Search for the cell housing the specified text and yield its (X, Y) center coordinate. 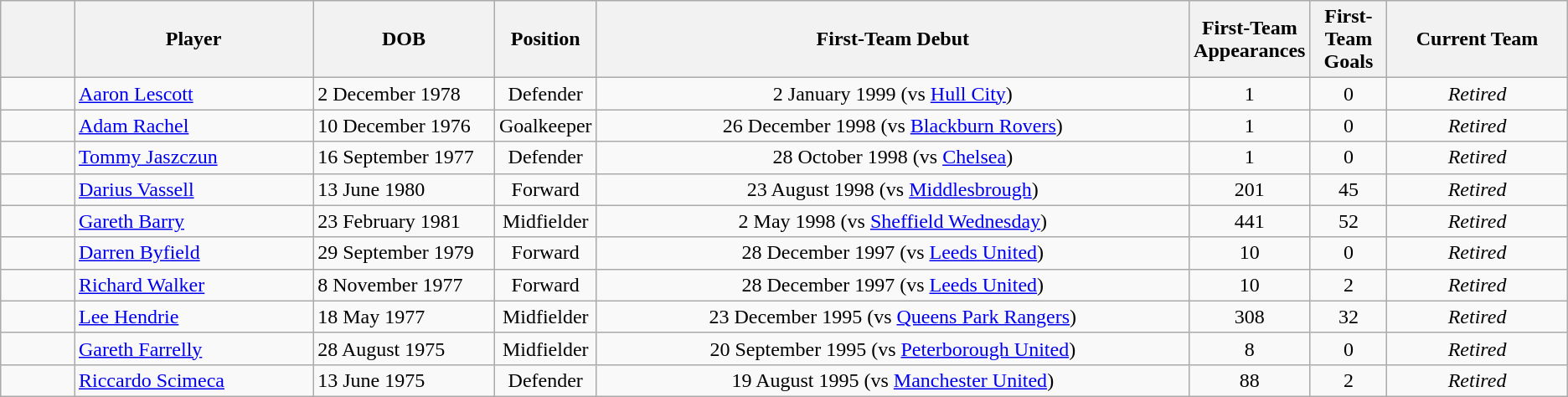
Player (193, 39)
23 August 1998 (vs Middlesbrough) (893, 189)
First-Team Goals (1349, 39)
20 September 1995 (vs Peterborough United) (893, 348)
10 December 1976 (404, 126)
29 September 1979 (404, 253)
DOB (404, 39)
23 December 1995 (vs Queens Park Rangers) (893, 317)
2 May 1998 (vs Sheffield Wednesday) (893, 221)
Darren Byfield (193, 253)
13 June 1980 (404, 189)
Gareth Farrelly (193, 348)
201 (1250, 189)
23 February 1981 (404, 221)
Aaron Lescott (193, 94)
26 December 1998 (vs Blackburn Rovers) (893, 126)
28 October 1998 (vs Chelsea) (893, 157)
28 August 1975 (404, 348)
45 (1349, 189)
2 January 1999 (vs Hull City) (893, 94)
Darius Vassell (193, 189)
First-Team Appearances (1250, 39)
Adam Rachel (193, 126)
13 June 1975 (404, 380)
19 August 1995 (vs Manchester United) (893, 380)
8 (1250, 348)
Current Team (1478, 39)
Richard Walker (193, 285)
Position (545, 39)
First-Team Debut (893, 39)
Goalkeeper (545, 126)
Gareth Barry (193, 221)
18 May 1977 (404, 317)
52 (1349, 221)
Tommy Jaszczun (193, 157)
88 (1250, 380)
16 September 1977 (404, 157)
Lee Hendrie (193, 317)
Riccardo Scimeca (193, 380)
308 (1250, 317)
32 (1349, 317)
8 November 1977 (404, 285)
2 December 1978 (404, 94)
441 (1250, 221)
